Output the (X, Y) coordinate of the center of the cell containing the given text.  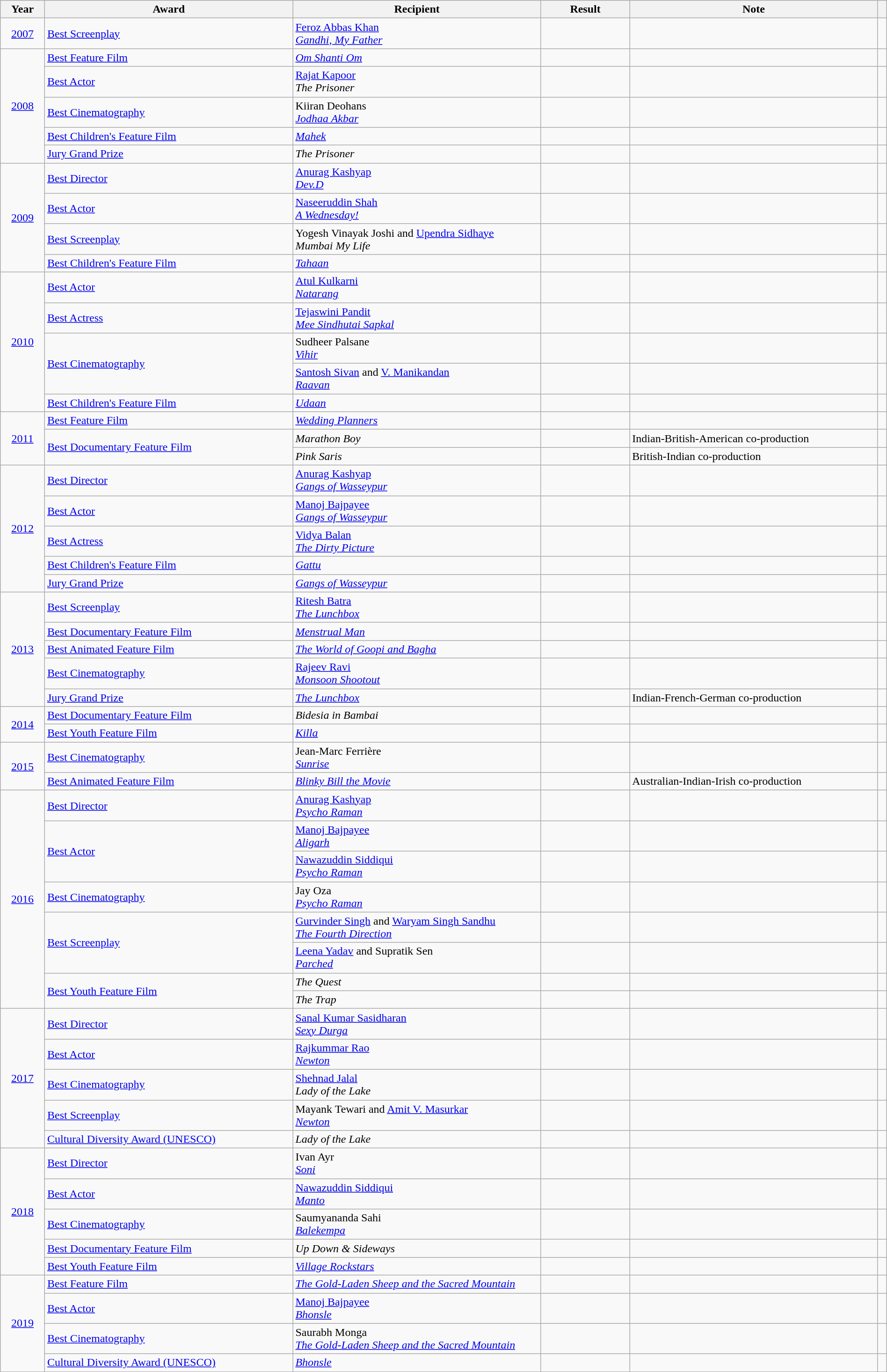
2010 (22, 342)
Kiiran DeohansJodhaa Akbar (417, 112)
The Gold-Laden Sheep and the Sacred Mountain (417, 1284)
Gattu (417, 565)
2019 (22, 1323)
Menstrual Man (417, 631)
Ivan AyrSoni (417, 1163)
2012 (22, 529)
Note (754, 9)
Saurabh MongaThe Gold-Laden Sheep and the Sacred Mountain (417, 1338)
Santosh Sivan and V. ManikandanRaavan (417, 379)
Leena Yadav and Supratik SenParched (417, 957)
Rajat KapoorThe Prisoner (417, 81)
Blinky Bill the Movie (417, 781)
Marathon Boy (417, 438)
British-Indian co-production (754, 456)
Ritesh BatraThe Lunchbox (417, 607)
Anurag KashyapDev.D (417, 178)
Tahaan (417, 263)
Bhonsle (417, 1363)
Mahek (417, 136)
Feroz Abbas KhanGandhi, My Father (417, 34)
2008 (22, 106)
Gurvinder Singh and Waryam Singh SandhuThe Fourth Direction (417, 927)
Manoj BajpayeeGangs of Wasseypur (417, 511)
Award (168, 9)
Lady of the Lake (417, 1139)
Manoj BajpayeeBhonsle (417, 1308)
2009 (22, 217)
Om Shanti Om (417, 58)
Killa (417, 733)
Naseeruddin ShahA Wednesday! (417, 209)
Pink Saris (417, 456)
Shehnad JalalLady of the Lake (417, 1085)
Yogesh Vinayak Joshi and Upendra SidhayeMumbai My Life (417, 239)
Australian-Indian-Irish co-production (754, 781)
Jean-Marc FerrièreSunrise (417, 757)
Jay OzaPsycho Raman (417, 897)
Nawazuddin SiddiquiPsycho Raman (417, 867)
Indian-British-American co-production (754, 438)
2014 (22, 724)
Village Rockstars (417, 1266)
Anurag KashyapPsycho Raman (417, 806)
Atul KulkarniNatarang (417, 287)
The Prisoner (417, 154)
Sanal Kumar SasidharanSexy Durga (417, 1024)
The Lunchbox (417, 698)
Nawazuddin SiddiquiManto (417, 1194)
2013 (22, 649)
Rajkummar RaoNewton (417, 1054)
Sudheer PalsaneVihir (417, 348)
Result (585, 9)
Bidesia in Bambai (417, 715)
Rajeev RaviMonsoon Shootout (417, 673)
2011 (22, 438)
Anurag KashyapGangs of Wasseypur (417, 480)
The World of Goopi and Bagha (417, 649)
2017 (22, 1078)
Gangs of Wasseypur (417, 583)
The Quest (417, 982)
The Trap (417, 1000)
Wedding Planners (417, 421)
2018 (22, 1212)
Saumyananda SahiBalekempa (417, 1224)
Mayank Tewari and Amit V. MasurkarNewton (417, 1115)
Manoj BajpayeeAligarh (417, 836)
2015 (22, 766)
Recipient (417, 9)
Up Down & Sideways (417, 1248)
2016 (22, 899)
Udaan (417, 403)
2007 (22, 34)
Year (22, 9)
Indian-French-German co-production (754, 698)
Vidya BalanThe Dirty Picture (417, 541)
Tejaswini PanditMee Sindhutai Sapkal (417, 317)
